Output the [x, y] coordinate of the center of the cell containing the given text.  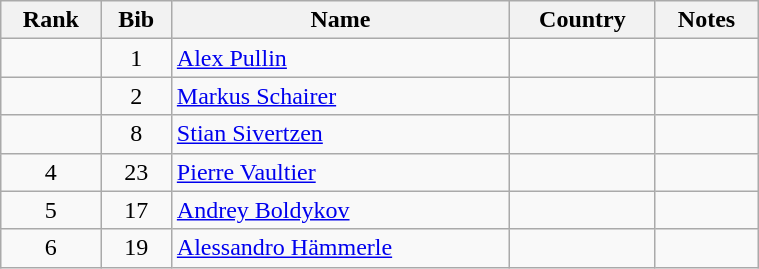
Stian Sivertzen [340, 134]
17 [136, 210]
Rank [51, 20]
Alessandro Hämmerle [340, 248]
23 [136, 172]
1 [136, 58]
Markus Schairer [340, 96]
Notes [706, 20]
Alex Pullin [340, 58]
Pierre Vaultier [340, 172]
Name [340, 20]
19 [136, 248]
Andrey Boldykov [340, 210]
2 [136, 96]
Bib [136, 20]
8 [136, 134]
Country [582, 20]
6 [51, 248]
4 [51, 172]
5 [51, 210]
